Find where the given text appears and provide that cell's center as (x, y) coordinate. 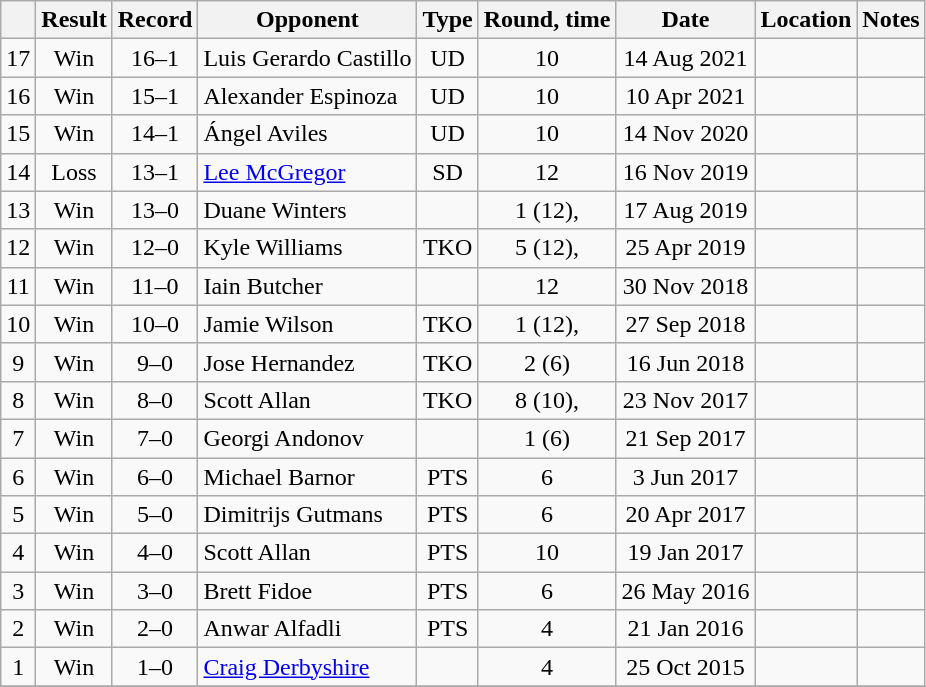
Opponent (308, 20)
Jamie Wilson (308, 324)
10 Apr 2021 (686, 96)
17 (18, 58)
16 (18, 96)
5 (12), (547, 248)
8 (10), (547, 400)
9 (18, 362)
19 Jan 2017 (686, 553)
Loss (74, 172)
16–1 (155, 58)
Ángel Aviles (308, 134)
Jose Hernandez (308, 362)
17 Aug 2019 (686, 210)
Dimitrijs Gutmans (308, 515)
27 Sep 2018 (686, 324)
25 Oct 2015 (686, 667)
1 (6) (547, 438)
4–0 (155, 553)
5–0 (155, 515)
Result (74, 20)
8 (18, 400)
3–0 (155, 591)
14 (18, 172)
14–1 (155, 134)
13–0 (155, 210)
26 May 2016 (686, 591)
14 Aug 2021 (686, 58)
Kyle Williams (308, 248)
Record (155, 20)
2 (18, 629)
1–0 (155, 667)
1 (18, 667)
7–0 (155, 438)
11 (18, 286)
15 (18, 134)
3 Jun 2017 (686, 477)
15–1 (155, 96)
30 Nov 2018 (686, 286)
13–1 (155, 172)
14 Nov 2020 (686, 134)
SD (448, 172)
Duane Winters (308, 210)
2–0 (155, 629)
21 Sep 2017 (686, 438)
Round, time (547, 20)
16 Nov 2019 (686, 172)
Craig Derbyshire (308, 667)
Brett Fidoe (308, 591)
Iain Butcher (308, 286)
13 (18, 210)
21 Jan 2016 (686, 629)
Location (806, 20)
Date (686, 20)
5 (18, 515)
3 (18, 591)
7 (18, 438)
2 (6) (547, 362)
Lee McGregor (308, 172)
23 Nov 2017 (686, 400)
Michael Barnor (308, 477)
Anwar Alfadli (308, 629)
6–0 (155, 477)
12–0 (155, 248)
Georgi Andonov (308, 438)
8–0 (155, 400)
Notes (891, 20)
11–0 (155, 286)
9–0 (155, 362)
10–0 (155, 324)
Luis Gerardo Castillo (308, 58)
Type (448, 20)
Alexander Espinoza (308, 96)
25 Apr 2019 (686, 248)
16 Jun 2018 (686, 362)
20 Apr 2017 (686, 515)
